For the text-containing cell, return its midpoint in (x, y) coordinate format. 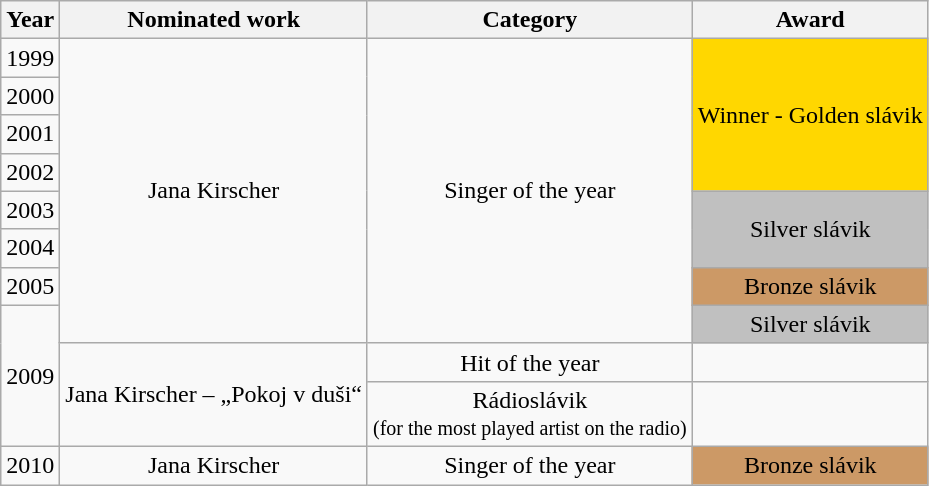
Winner - Golden slávik (810, 115)
2010 (30, 465)
Rádioslávik (for the most played artist on the radio) (530, 414)
2003 (30, 210)
Category (530, 20)
1999 (30, 58)
2000 (30, 96)
Year (30, 20)
2004 (30, 248)
Award (810, 20)
Jana Kirscher – „Pokoj v duši“ (214, 394)
2002 (30, 172)
Hit of the year (530, 362)
2005 (30, 286)
2001 (30, 134)
Nominated work (214, 20)
2009 (30, 376)
